Output the (X, Y) coordinate of the center of the cell containing the given text.  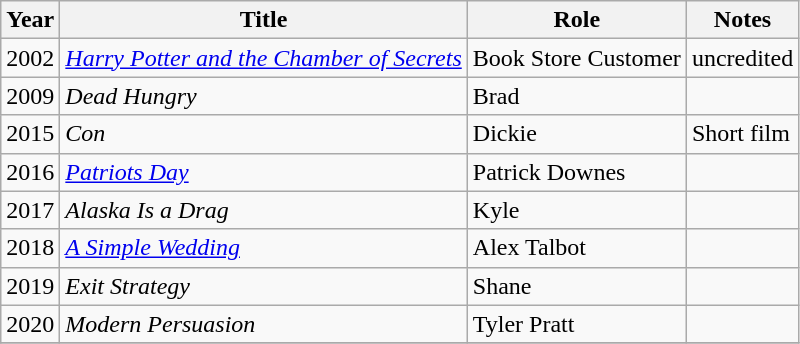
2015 (30, 134)
Exit Strategy (264, 286)
2019 (30, 286)
Alaska Is a Drag (264, 210)
2018 (30, 248)
Patrick Downes (576, 172)
Dead Hungry (264, 96)
Dickie (576, 134)
Book Store Customer (576, 58)
Year (30, 20)
2016 (30, 172)
2009 (30, 96)
2017 (30, 210)
Title (264, 20)
Harry Potter and the Chamber of Secrets (264, 58)
Patriots Day (264, 172)
Alex Talbot (576, 248)
Brad (576, 96)
Modern Persuasion (264, 324)
uncredited (742, 58)
Con (264, 134)
2002 (30, 58)
2020 (30, 324)
Kyle (576, 210)
Role (576, 20)
Notes (742, 20)
A Simple Wedding (264, 248)
Shane (576, 286)
Short film (742, 134)
Tyler Pratt (576, 324)
